Output the (x, y) coordinate of the center of the cell containing the given text.  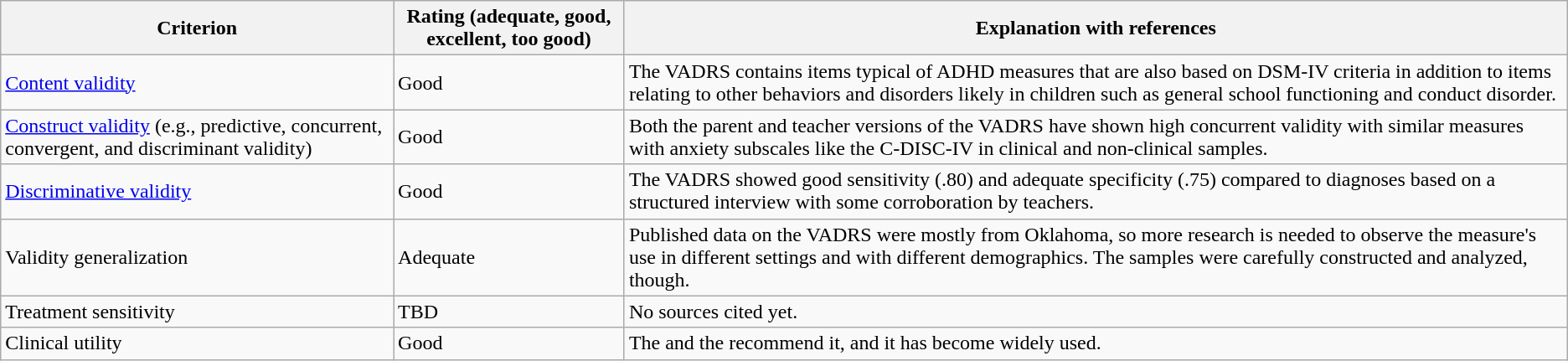
Treatment sensitivity (198, 312)
Rating (adequate, good, excellent, too good) (509, 28)
Construct validity (e.g., predictive, concurrent, convergent, and discriminant validity) (198, 137)
Explanation with references (1096, 28)
TBD (509, 312)
The and the recommend it, and it has become widely used. (1096, 343)
No sources cited yet. (1096, 312)
Adequate (509, 257)
Clinical utility (198, 343)
Criterion (198, 28)
Content validity (198, 82)
Discriminative validity (198, 191)
Validity generalization (198, 257)
